From the cell containing the given text, extract its center point as (x, y) coordinate. 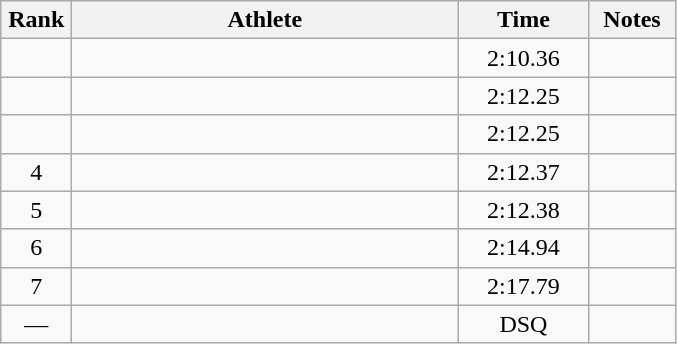
— (36, 324)
Notes (632, 20)
2:12.37 (524, 172)
6 (36, 248)
Athlete (265, 20)
2:10.36 (524, 58)
DSQ (524, 324)
2:17.79 (524, 286)
Rank (36, 20)
2:14.94 (524, 248)
4 (36, 172)
5 (36, 210)
Time (524, 20)
7 (36, 286)
2:12.38 (524, 210)
